Output the (X, Y) coordinate of the center of the cell containing the given text.  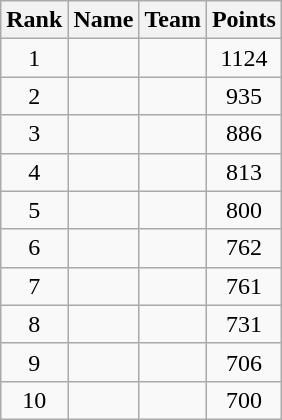
Name (104, 20)
2 (34, 96)
706 (244, 362)
813 (244, 172)
8 (34, 324)
9 (34, 362)
4 (34, 172)
800 (244, 210)
731 (244, 324)
1 (34, 58)
761 (244, 286)
886 (244, 134)
6 (34, 248)
3 (34, 134)
1124 (244, 58)
10 (34, 400)
935 (244, 96)
Rank (34, 20)
7 (34, 286)
5 (34, 210)
700 (244, 400)
762 (244, 248)
Points (244, 20)
Team (173, 20)
